Scan for the cell matching the given text and deliver its (X, Y) coordinate at center. 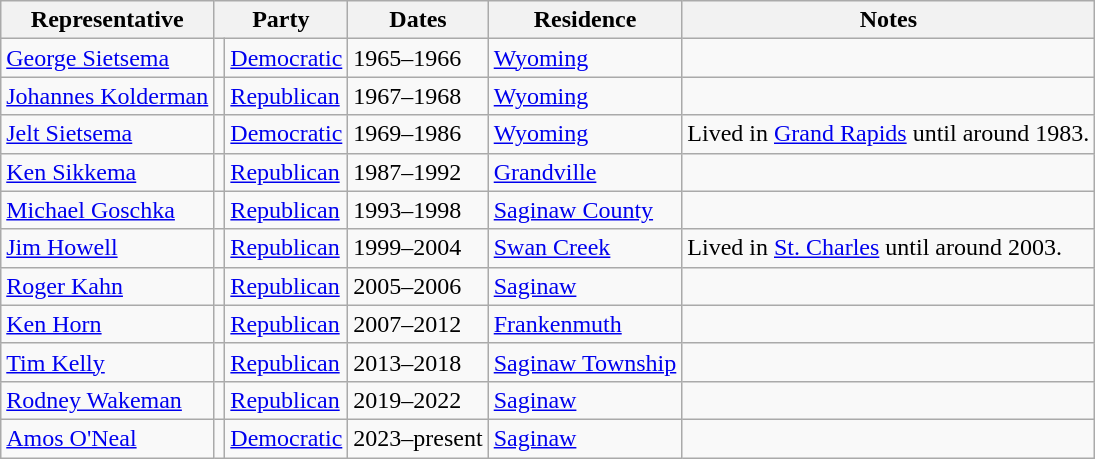
2007–2012 (418, 324)
George Sietsema (108, 58)
Ken Horn (108, 324)
Saginaw County (585, 210)
Rodney Wakeman (108, 400)
2023–present (418, 438)
2013–2018 (418, 362)
Roger Kahn (108, 286)
Michael Goschka (108, 210)
1967–1968 (418, 96)
Swan Creek (585, 248)
Party (281, 20)
Johannes Kolderman (108, 96)
Ken Sikkema (108, 172)
Representative (108, 20)
Jelt Sietsema (108, 134)
1993–1998 (418, 210)
Amos O'Neal (108, 438)
Residence (585, 20)
Dates (418, 20)
Tim Kelly (108, 362)
1969–1986 (418, 134)
2005–2006 (418, 286)
2019–2022 (418, 400)
Notes (888, 20)
Jim Howell (108, 248)
1965–1966 (418, 58)
Lived in St. Charles until around 2003. (888, 248)
1999–2004 (418, 248)
Frankenmuth (585, 324)
Lived in Grand Rapids until around 1983. (888, 134)
Saginaw Township (585, 362)
1987–1992 (418, 172)
Grandville (585, 172)
